Scan for the cell matching the given text and deliver its [X, Y] coordinate at center. 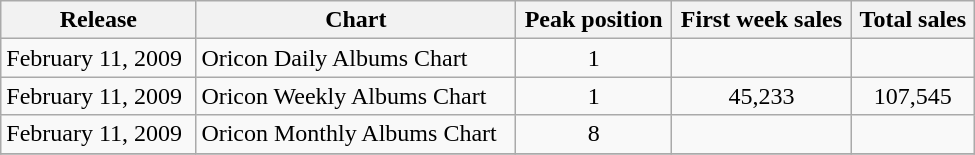
Release [98, 20]
Oricon Weekly Albums Chart [356, 96]
8 [594, 134]
First week sales [761, 20]
Oricon Daily Albums Chart [356, 58]
Oricon Monthly Albums Chart [356, 134]
45,233 [761, 96]
Peak position [594, 20]
107,545 [912, 96]
Chart [356, 20]
Total sales [912, 20]
